Search for the cell housing the specified text and yield its (x, y) center coordinate. 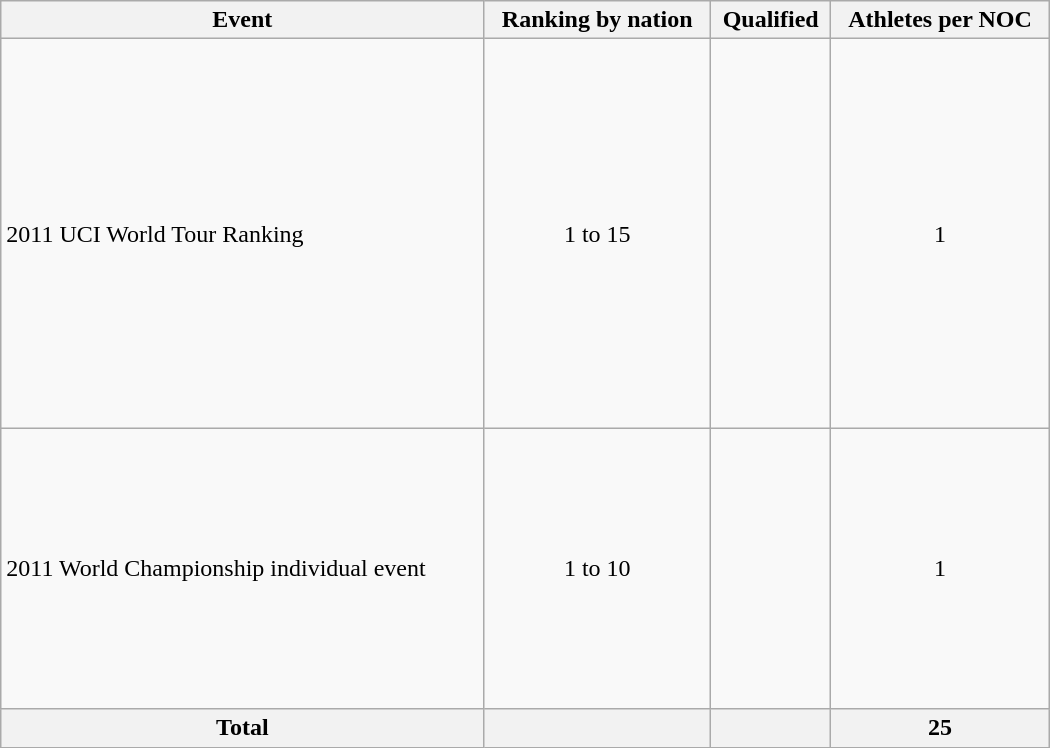
Qualified (771, 20)
Event (242, 20)
Ranking by nation (598, 20)
25 (940, 728)
2011 World Championship individual event (242, 568)
1 to 15 (598, 234)
1 to 10 (598, 568)
2011 UCI World Tour Ranking (242, 234)
Athletes per NOC (940, 20)
Total (242, 728)
